Find where the given text appears and provide that cell's center as [X, Y] coordinate. 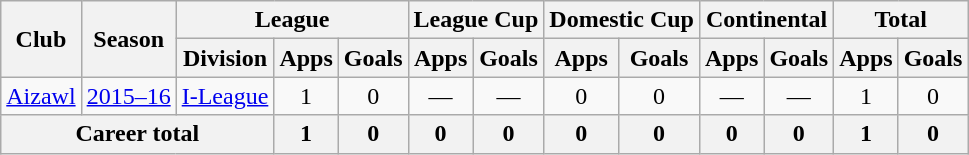
Division [225, 58]
2015–16 [128, 96]
Total [901, 20]
Season [128, 39]
I-League [225, 96]
Aizawl [41, 96]
League Cup [476, 20]
Continental [766, 20]
Career total [138, 134]
Domestic Cup [622, 20]
Club [41, 39]
League [292, 20]
